Extract the (X, Y) coordinate from the center of the cell holding the provided text.  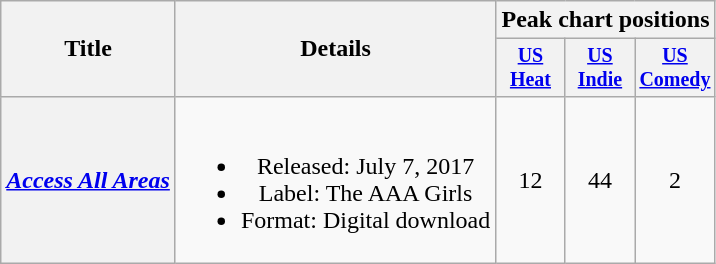
USHeat (530, 68)
USIndie (600, 68)
44 (600, 180)
Released: July 7, 2017Label: The AAA GirlsFormat: Digital download (335, 180)
Access All Areas (88, 180)
USComedy (676, 68)
Title (88, 49)
Details (335, 49)
2 (676, 180)
12 (530, 180)
Peak chart positions (606, 20)
